Output the [x, y] coordinate of the center of the cell containing the given text.  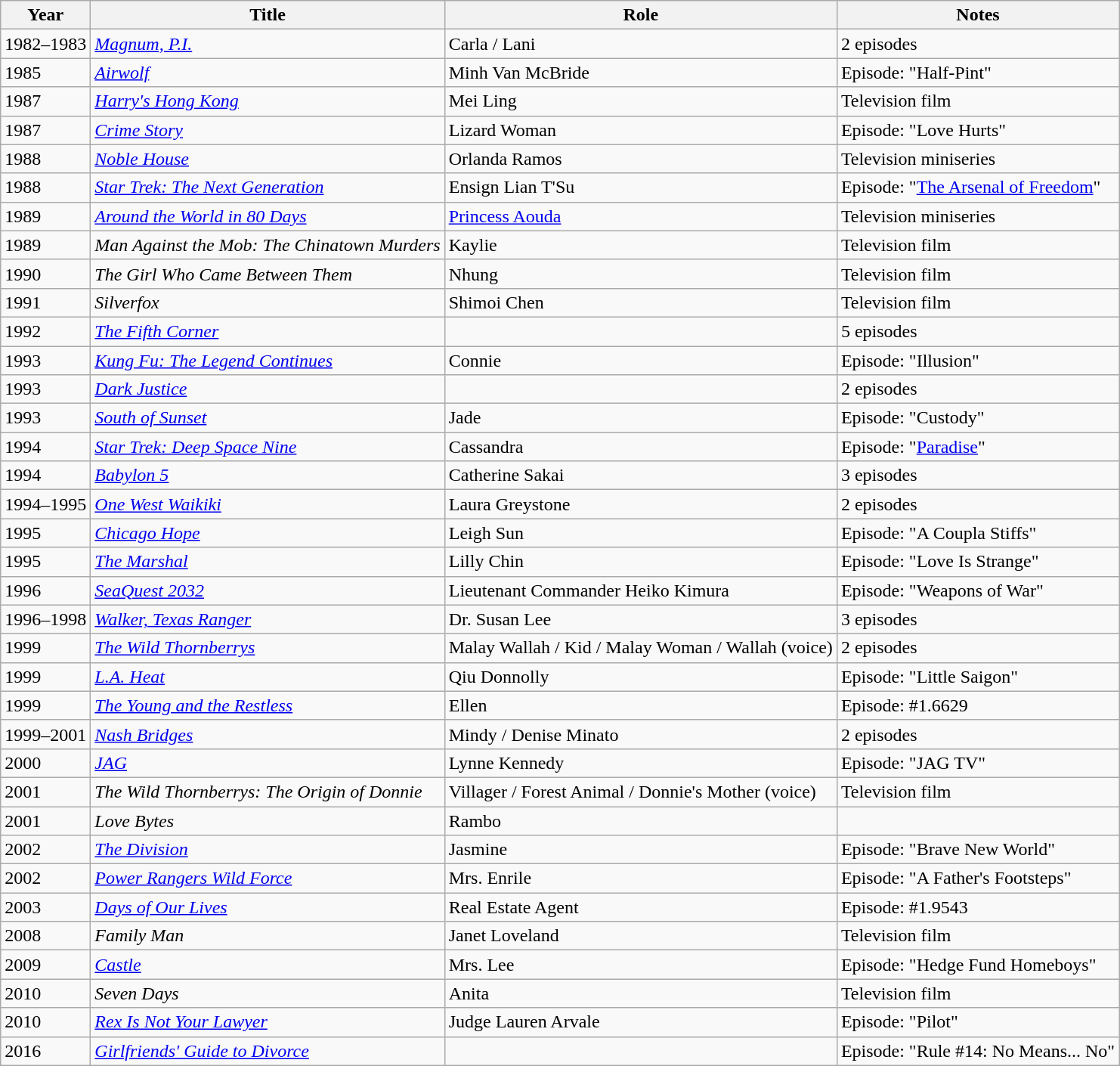
Carla / Lani [641, 44]
Kaylie [641, 245]
Magnum, P.I. [268, 44]
The Young and the Restless [268, 705]
Episode: "Brave New World" [978, 850]
Rambo [641, 820]
The Division [268, 850]
Nhung [641, 274]
Princess Aouda [641, 216]
Episode: "Love Hurts" [978, 130]
Episode: "Paradise" [978, 447]
Episode: "Love Is Strange" [978, 562]
Laura Greystone [641, 504]
Dark Justice [268, 389]
Lynne Kennedy [641, 763]
Episode: "Half-Pint" [978, 73]
Man Against the Mob: The Chinatown Murders [268, 245]
Janet Loveland [641, 936]
Power Rangers Wild Force [268, 879]
Silverfox [268, 302]
Family Man [268, 936]
Leigh Sun [641, 533]
Catherine Sakai [641, 476]
1982–1983 [45, 44]
1991 [45, 302]
2008 [45, 936]
Episode: "Custody" [978, 418]
Walker, Texas Ranger [268, 619]
Lilly Chin [641, 562]
Episode: "Illusion" [978, 361]
Shimoi Chen [641, 302]
Role [641, 15]
Chicago Hope [268, 533]
1985 [45, 73]
South of Sunset [268, 418]
L.A. Heat [268, 677]
1990 [45, 274]
The Fifth Corner [268, 331]
Episode: #1.9543 [978, 907]
Lizard Woman [641, 130]
Days of Our Lives [268, 907]
Episode: "Weapons of War" [978, 590]
Nash Bridges [268, 734]
Star Trek: Deep Space Nine [268, 447]
Episode: "Pilot" [978, 1022]
Lieutenant Commander Heiko Kimura [641, 590]
Ellen [641, 705]
Rex Is Not Your Lawyer [268, 1022]
2009 [45, 965]
Year [45, 15]
Star Trek: The Next Generation [268, 187]
Jade [641, 418]
1992 [45, 331]
Qiu Donnolly [641, 677]
Episode: #1.6629 [978, 705]
1999–2001 [45, 734]
The Wild Thornberrys: The Origin of Donnie [268, 792]
Villager / Forest Animal / Donnie's Mother (voice) [641, 792]
Anita [641, 993]
Episode: "A Coupla Stiffs" [978, 533]
Harry's Hong Kong [268, 101]
Episode: "A Father's Footsteps" [978, 879]
The Wild Thornberrys [268, 648]
Malay Wallah / Kid / Malay Woman / Wallah (voice) [641, 648]
Dr. Susan Lee [641, 619]
2003 [45, 907]
1994–1995 [45, 504]
Episode: "Little Saigon" [978, 677]
SeaQuest 2032 [268, 590]
Seven Days [268, 993]
2000 [45, 763]
1996 [45, 590]
Mrs. Lee [641, 965]
Castle [268, 965]
Connie [641, 361]
The Marshal [268, 562]
Mei Ling [641, 101]
Jasmine [641, 850]
1996–1998 [45, 619]
Kung Fu: The Legend Continues [268, 361]
Crime Story [268, 130]
Title [268, 15]
Around the World in 80 Days [268, 216]
Babylon 5 [268, 476]
Love Bytes [268, 820]
Airwolf [268, 73]
Cassandra [641, 447]
Girlfriends' Guide to Divorce [268, 1051]
Episode: "Hedge Fund Homeboys" [978, 965]
5 episodes [978, 331]
Episode: "Rule #14: No Means... No" [978, 1051]
Noble House [268, 159]
Ensign Lian T'Su [641, 187]
The Girl Who Came Between Them [268, 274]
JAG [268, 763]
2016 [45, 1051]
Notes [978, 15]
Judge Lauren Arvale [641, 1022]
Mrs. Enrile [641, 879]
One West Waikiki [268, 504]
Orlanda Ramos [641, 159]
Mindy / Denise Minato [641, 734]
Real Estate Agent [641, 907]
Episode: "The Arsenal of Freedom" [978, 187]
Minh Van McBride [641, 73]
Episode: "JAG TV" [978, 763]
